Detect which cell encompasses the target text, then output its (X, Y) center coordinate. 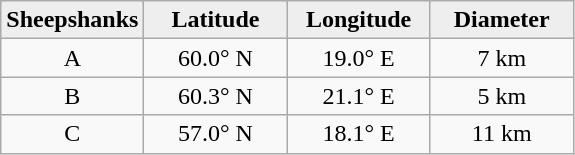
60.3° N (216, 96)
57.0° N (216, 134)
60.0° N (216, 58)
7 km (502, 58)
5 km (502, 96)
Diameter (502, 20)
21.1° E (358, 96)
18.1° E (358, 134)
Sheepshanks (72, 20)
Longitude (358, 20)
19.0° E (358, 58)
C (72, 134)
A (72, 58)
Latitude (216, 20)
11 km (502, 134)
B (72, 96)
